Output the (x, y) coordinate of the center of the cell containing the given text.  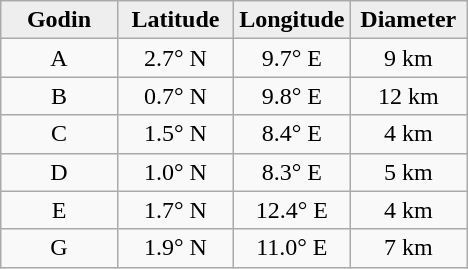
7 km (408, 248)
12 km (408, 96)
Diameter (408, 20)
1.5° N (175, 134)
A (59, 58)
11.0° E (292, 248)
12.4° E (292, 210)
9 km (408, 58)
0.7° N (175, 96)
G (59, 248)
9.8° E (292, 96)
D (59, 172)
C (59, 134)
2.7° N (175, 58)
8.4° E (292, 134)
5 km (408, 172)
B (59, 96)
9.7° E (292, 58)
Longitude (292, 20)
Latitude (175, 20)
8.3° E (292, 172)
1.0° N (175, 172)
1.9° N (175, 248)
1.7° N (175, 210)
Godin (59, 20)
E (59, 210)
